Output the [X, Y] coordinate of the center of the cell containing the given text.  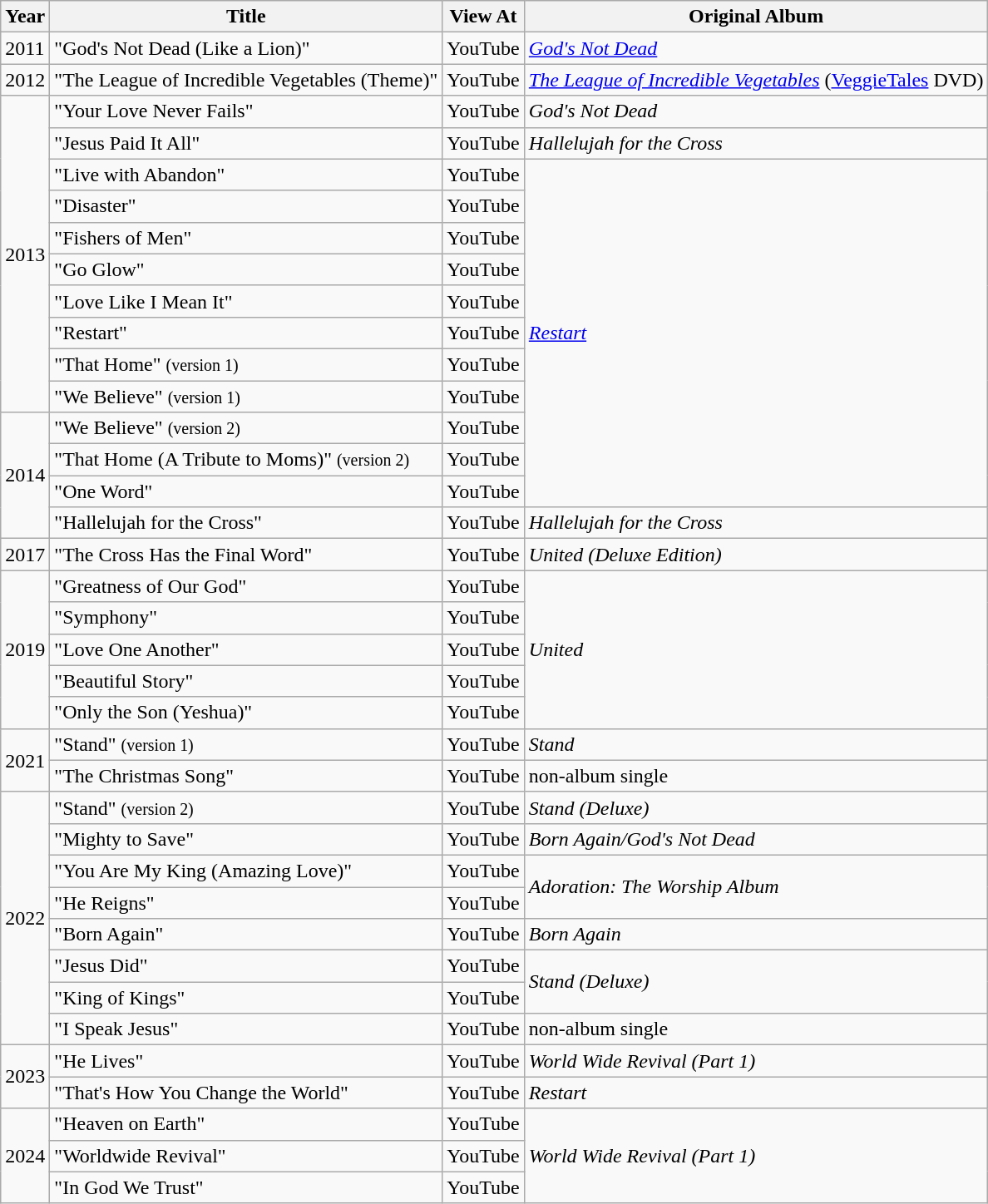
2023 [25, 1077]
"Hallelujah for the Cross" [246, 523]
"In God We Trust" [246, 1187]
2022 [25, 918]
Stand [756, 744]
"Greatness of Our God" [246, 586]
"I Speak Jesus" [246, 1029]
"Love One Another" [246, 649]
"The League of Incredible Vegetables (Theme)" [246, 80]
"Worldwide Revival" [246, 1156]
"You Are My King (Amazing Love)" [246, 871]
"That's How You Change the World" [246, 1093]
"Stand" (version 2) [246, 807]
"Your Love Never Fails" [246, 111]
2013 [25, 254]
2019 [25, 649]
"Heaven on Earth" [246, 1124]
2012 [25, 80]
"Stand" (version 1) [246, 744]
"He Lives" [246, 1061]
"The Christmas Song" [246, 776]
"Go Glow" [246, 269]
2014 [25, 476]
"He Reigns" [246, 902]
"One Word" [246, 491]
"Mighty to Save" [246, 839]
"That Home (A Tribute to Moms)" (version 2) [246, 460]
2017 [25, 555]
2021 [25, 760]
Born Again/God's Not Dead [756, 839]
"Born Again" [246, 935]
Born Again [756, 935]
United [756, 649]
Adoration: The Worship Album [756, 886]
"That Home" (version 1) [246, 364]
"Jesus Did" [246, 966]
"We Believe" (version 2) [246, 428]
View At [483, 17]
"Only the Son (Yeshua)" [246, 713]
"Fishers of Men" [246, 238]
Original Album [756, 17]
Title [246, 17]
"Beautiful Story" [246, 681]
"Love Like I Mean It" [246, 301]
"Symphony" [246, 618]
"The Cross Has the Final Word" [246, 555]
"We Believe" (version 1) [246, 397]
"Live with Abandon" [246, 175]
The League of Incredible Vegetables (VeggieTales DVD) [756, 80]
United (Deluxe Edition) [756, 555]
2024 [25, 1156]
"God's Not Dead (Like a Lion)" [246, 48]
"Jesus Paid It All" [246, 143]
2011 [25, 48]
Year [25, 17]
"Disaster" [246, 206]
"Restart" [246, 333]
"King of Kings" [246, 998]
